Extract the (X, Y) coordinate from the center of the cell holding the provided text.  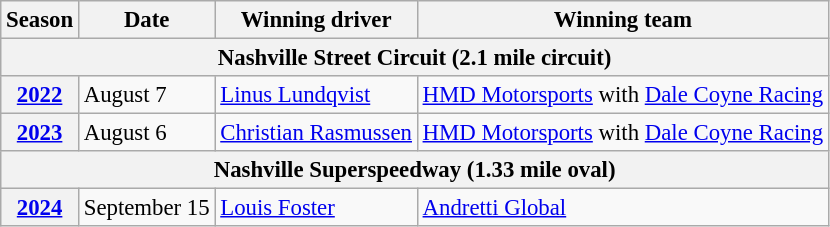
August 6 (146, 133)
Season (40, 20)
2022 (40, 95)
Winning team (622, 20)
Linus Lundqvist (316, 95)
Andretti Global (622, 208)
August 7 (146, 95)
2024 (40, 208)
Nashville Superspeedway (1.33 mile oval) (415, 170)
2023 (40, 133)
Date (146, 20)
September 15 (146, 208)
Nashville Street Circuit (2.1 mile circuit) (415, 58)
Christian Rasmussen (316, 133)
Winning driver (316, 20)
Louis Foster (316, 208)
